Output the (x, y) coordinate of the center of the cell containing the given text.  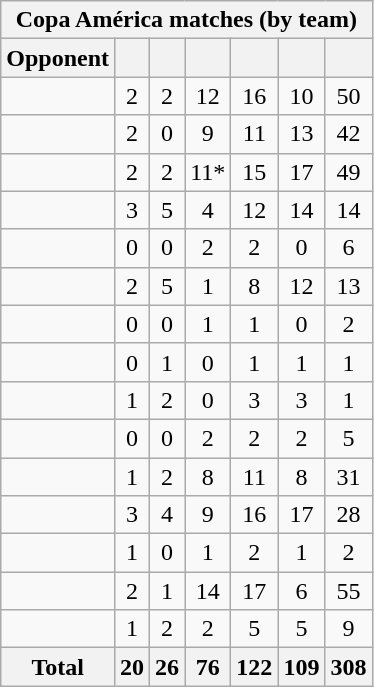
122 (254, 667)
10 (302, 96)
Opponent (58, 58)
55 (348, 591)
Total (58, 667)
50 (348, 96)
109 (302, 667)
26 (168, 667)
28 (348, 515)
308 (348, 667)
15 (254, 172)
20 (132, 667)
11* (208, 172)
76 (208, 667)
Copa América matches (by team) (186, 20)
42 (348, 134)
31 (348, 477)
49 (348, 172)
